Find where the given text appears and provide that cell's center as [X, Y] coordinate. 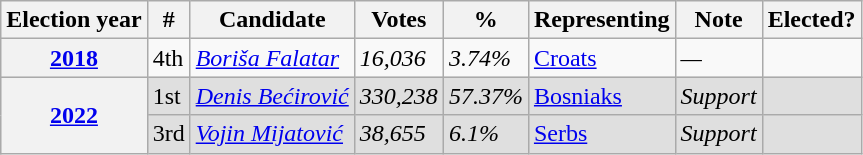
% [486, 20]
330,238 [398, 96]
4th [168, 58]
57.37% [486, 96]
# [168, 20]
2018 [74, 58]
Votes [398, 20]
Bosniaks [602, 96]
Vojin Mijatović [272, 134]
38,655 [398, 134]
Serbs [602, 134]
Denis Bećirović [272, 96]
2022 [74, 115]
3.74% [486, 58]
Elected? [812, 20]
16,036 [398, 58]
6.1% [486, 134]
Croats [602, 58]
Election year [74, 20]
— [718, 58]
1st [168, 96]
Candidate [272, 20]
3rd [168, 134]
Note [718, 20]
Representing [602, 20]
Boriša Falatar [272, 58]
